Identify which cell holds the provided text, then report its [x, y] central coordinate. 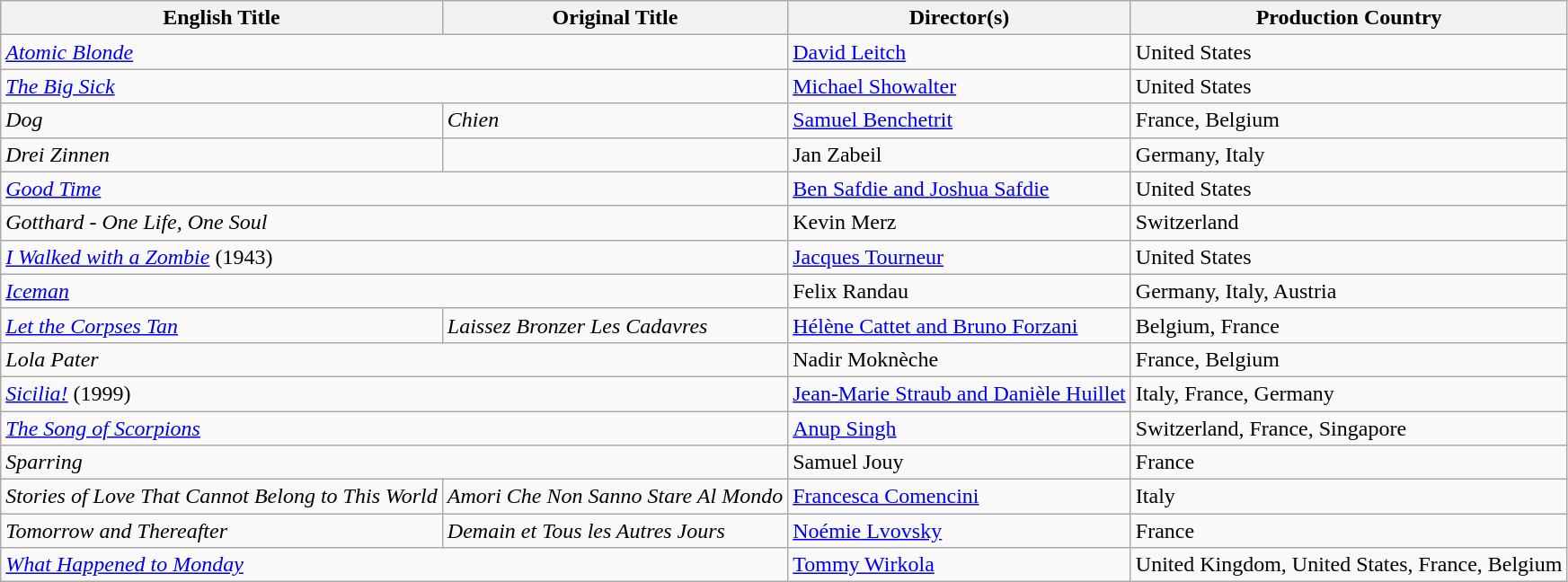
English Title [222, 18]
The Big Sick [394, 86]
Jacques Tourneur [960, 257]
Amori Che Non Sanno Stare Al Mondo [615, 497]
Demain et Tous les Autres Jours [615, 531]
Italy, France, Germany [1349, 393]
Ben Safdie and Joshua Safdie [960, 189]
Switzerland [1349, 223]
Lola Pater [394, 359]
Germany, Italy [1349, 154]
Atomic Blonde [394, 52]
Germany, Italy, Austria [1349, 291]
Belgium, France [1349, 325]
Michael Showalter [960, 86]
Tommy Wirkola [960, 565]
Chien [615, 120]
Italy [1349, 497]
Production Country [1349, 18]
Nadir Moknèche [960, 359]
Tomorrow and Thereafter [222, 531]
The Song of Scorpions [394, 428]
Francesca Comencini [960, 497]
Stories of Love That Cannot Belong to This World [222, 497]
Sicilia! (1999) [394, 393]
Kevin Merz [960, 223]
David Leitch [960, 52]
Samuel Benchetrit [960, 120]
Felix Randau [960, 291]
Switzerland, France, Singapore [1349, 428]
Samuel Jouy [960, 463]
Laissez Bronzer Les Cadavres [615, 325]
Dog [222, 120]
What Happened to Monday [394, 565]
Let the Corpses Tan [222, 325]
Good Time [394, 189]
Gotthard - One Life, One Soul [394, 223]
United Kingdom, United States, France, Belgium [1349, 565]
Original Title [615, 18]
Jan Zabeil [960, 154]
Iceman [394, 291]
Drei Zinnen [222, 154]
Noémie Lvovsky [960, 531]
Jean-Marie Straub and Danièle Huillet [960, 393]
Hélène Cattet and Bruno Forzani [960, 325]
Anup Singh [960, 428]
I Walked with a Zombie (1943) [394, 257]
Sparring [394, 463]
Director(s) [960, 18]
